For the text-containing cell, return its midpoint in [x, y] coordinate format. 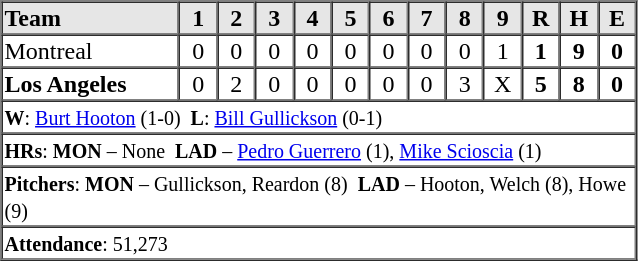
Montreal [91, 50]
Attendance: 51,273 [319, 242]
HRs: MON – None LAD – Pedro Guerrero (1), Mike Scioscia (1) [319, 150]
6 [388, 18]
4 [312, 18]
H [579, 18]
R [541, 18]
E [617, 18]
Los Angeles [91, 84]
Team [91, 18]
Pitchers: MON – Gullickson, Reardon (8) LAD – Hooton, Welch (8), Howe (9) [319, 196]
7 [427, 18]
W: Burt Hooton (1-0) L: Bill Gullickson (0-1) [319, 116]
X [503, 84]
